Pinpoint the cell where the given text exists, returning its (x, y) midpoint coordinate. 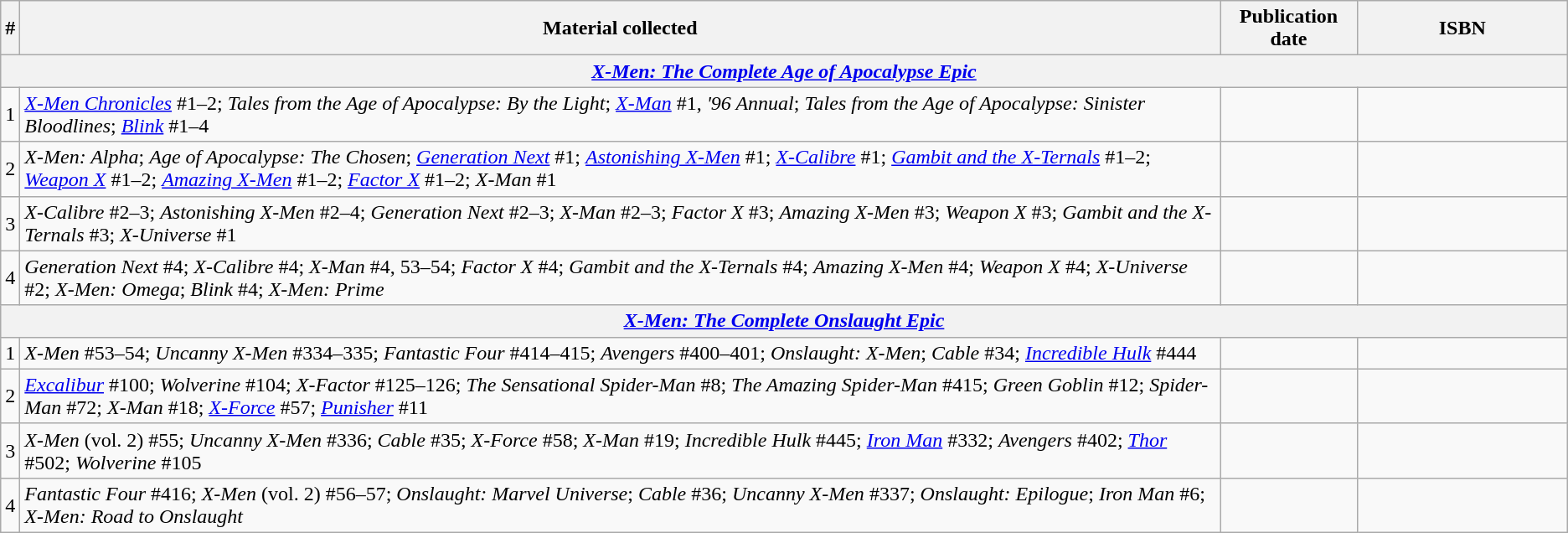
X-Men #53–54; Uncanny X-Men #334–335; Fantastic Four #414–415; Avengers #400–401; Onslaught: X-Men; Cable #34; Incredible Hulk #444 (620, 353)
X-Men: The Complete Age of Apocalypse Epic (784, 71)
Publication date (1288, 28)
Material collected (620, 28)
ISBN (1462, 28)
X-Men: The Complete Onslaught Epic (784, 321)
# (10, 28)
